From the cell containing the given text, extract its center point as (x, y) coordinate. 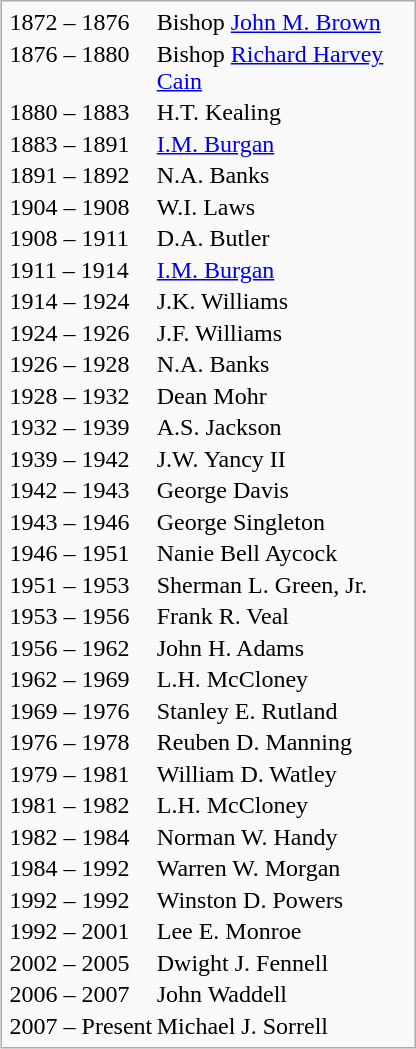
Bishop Richard Harvey Cain (282, 68)
Frank R. Veal (282, 617)
2007 – Present (81, 1026)
1946 – 1951 (81, 554)
D.A. Butler (282, 239)
John H. Adams (282, 648)
John Waddell (282, 995)
H.T. Kealing (282, 113)
1926 – 1928 (81, 365)
1908 – 1911 (81, 239)
W.I. Laws (282, 207)
1962 – 1969 (81, 680)
Michael J. Sorrell (282, 1026)
1943 – 1946 (81, 522)
1883 – 1891 (81, 144)
1969 – 1976 (81, 711)
A.S. Jackson (282, 428)
1891 – 1892 (81, 176)
1876 – 1880 (81, 68)
Nanie Bell Aycock (282, 554)
1981 – 1982 (81, 806)
Lee E. Monroe (282, 932)
1979 – 1981 (81, 774)
2006 – 2007 (81, 995)
1984 – 1992 (81, 869)
2002 – 2005 (81, 963)
Stanley E. Rutland (282, 711)
1880 – 1883 (81, 113)
1932 – 1939 (81, 428)
George Davis (282, 491)
Winston D. Powers (282, 900)
1872 – 1876 (81, 23)
1956 – 1962 (81, 648)
Reuben D. Manning (282, 743)
William D. Watley (282, 774)
Sherman L. Green, Jr. (282, 585)
J.W. Yancy II (282, 459)
J.F. Williams (282, 333)
1914 – 1924 (81, 302)
J.K. Williams (282, 302)
Bishop John M. Brown (282, 23)
George Singleton (282, 522)
Dwight J. Fennell (282, 963)
1911 – 1914 (81, 270)
Dean Mohr (282, 396)
1942 – 1943 (81, 491)
1924 – 1926 (81, 333)
1992 – 1992 (81, 900)
1904 – 1908 (81, 207)
Warren W. Morgan (282, 869)
1928 – 1932 (81, 396)
1939 – 1942 (81, 459)
1976 – 1978 (81, 743)
Norman W. Handy (282, 837)
1951 – 1953 (81, 585)
1982 – 1984 (81, 837)
1953 – 1956 (81, 617)
1992 – 2001 (81, 932)
